Output the (X, Y) coordinate of the center of the cell containing the given text.  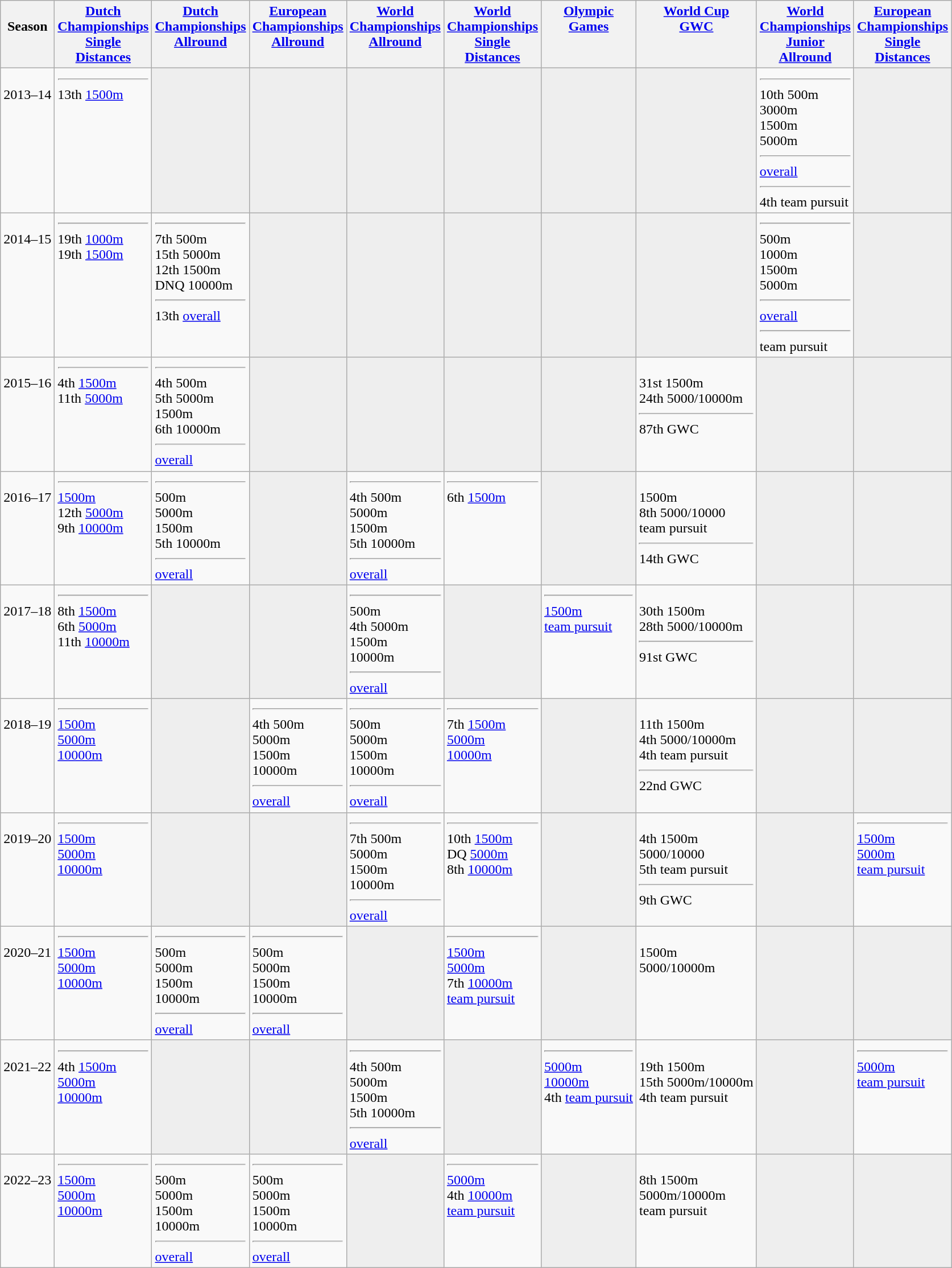
World Championships Allround (395, 34)
5000m 4th 10000m team pursuit (492, 1211)
1500m 12th 5000m 9th 10000m (104, 528)
500m 5000m 1500m 5th 10000m overall (200, 528)
5000m 10000m 4th team pursuit (589, 1097)
500m 1000m 1500m 5000m overall team pursuit (805, 285)
2017–18 (27, 642)
6th 1500m (492, 528)
2021–22 (27, 1097)
European Championships Allround (298, 34)
1500m 5000/10000m (697, 983)
31st 1500m 24th 5000/10000m 87th GWC (697, 414)
1500m 8th 5000/10000 team pursuit 14th GWC (697, 528)
Dutch Championships Allround (200, 34)
7th 1500m 5000m 10000m (492, 755)
2014–15 (27, 285)
2020–21 (27, 983)
1500m 5000m team pursuit (902, 869)
2019–20 (27, 869)
19th 1000m 19th 1500m (104, 285)
4th 1500m 5000m 10000m (104, 1097)
4th 1500m 5000/10000 5th team pursuit 9th GWC (697, 869)
500m 4th 5000m 1500m 10000m overall (395, 642)
7th 500m 15th 5000m 12th 1500m DNQ 10000m 13th overall (200, 285)
10th 1500m DQ 5000m 8th 10000m (492, 869)
1500m 5000m 7th 10000m team pursuit (492, 983)
2022–23 (27, 1211)
2018–19 (27, 755)
2015–16 (27, 414)
30th 1500m 28th 5000/10000m 91st GWC (697, 642)
World Championships Single Distances (492, 34)
5000m team pursuit (902, 1097)
4th 500m 5th 5000m 1500m 6th 10000m overall (200, 414)
2016–17 (27, 528)
4th 1500m 11th 5000m (104, 414)
Olympic Games (589, 34)
11th 1500m 4th 5000/10000m 4th team pursuit 22nd GWC (697, 755)
10th 500m 3000m 1500m 5000m overall 4th team pursuit (805, 141)
4th 500m 5000m 1500m 10000m overall (298, 755)
8th 1500m 5000m/10000m team pursuit (697, 1211)
European Championships Single Distances (902, 34)
Dutch Championships Single Distances (104, 34)
19th 1500m 15th 5000m/10000m 4th team pursuit (697, 1097)
Season (27, 34)
World Championships Junior Allround (805, 34)
7th 500m 5000m 1500m 10000m overall (395, 869)
World Cup GWC (697, 34)
1500m team pursuit (589, 642)
13th 1500m (104, 141)
2013–14 (27, 141)
8th 1500m 6th 5000m 11th 10000m (104, 642)
